Determine the [X, Y] coordinate at the center of the cell enclosing the given text.  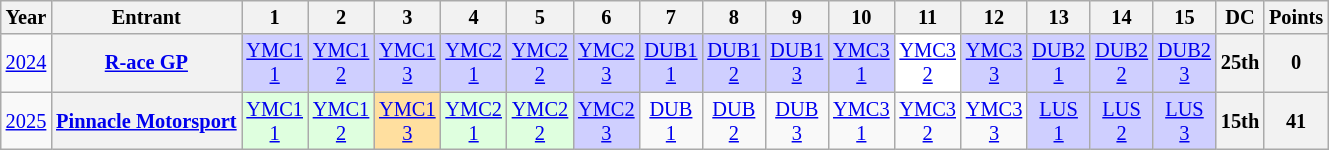
LUS1 [1058, 121]
Points [1296, 17]
2 [341, 17]
DC [1240, 17]
9 [796, 17]
4 [473, 17]
10 [861, 17]
DUB22 [1122, 63]
7 [670, 17]
DUB11 [670, 63]
8 [734, 17]
14 [1122, 17]
6 [606, 17]
DUB2 [734, 121]
Year [26, 17]
DUB13 [796, 63]
LUS3 [1184, 121]
LUS2 [1122, 121]
DUB3 [796, 121]
Entrant [146, 17]
15 [1184, 17]
41 [1296, 121]
R-ace GP [146, 63]
0 [1296, 63]
DUB21 [1058, 63]
DUB1 [670, 121]
DUB23 [1184, 63]
Pinnacle Motorsport [146, 121]
15th [1240, 121]
25th [1240, 63]
12 [994, 17]
DUB12 [734, 63]
2025 [26, 121]
1 [275, 17]
11 [928, 17]
5 [540, 17]
13 [1058, 17]
2024 [26, 63]
3 [407, 17]
